From the cell containing the given text, extract its center point as (X, Y) coordinate. 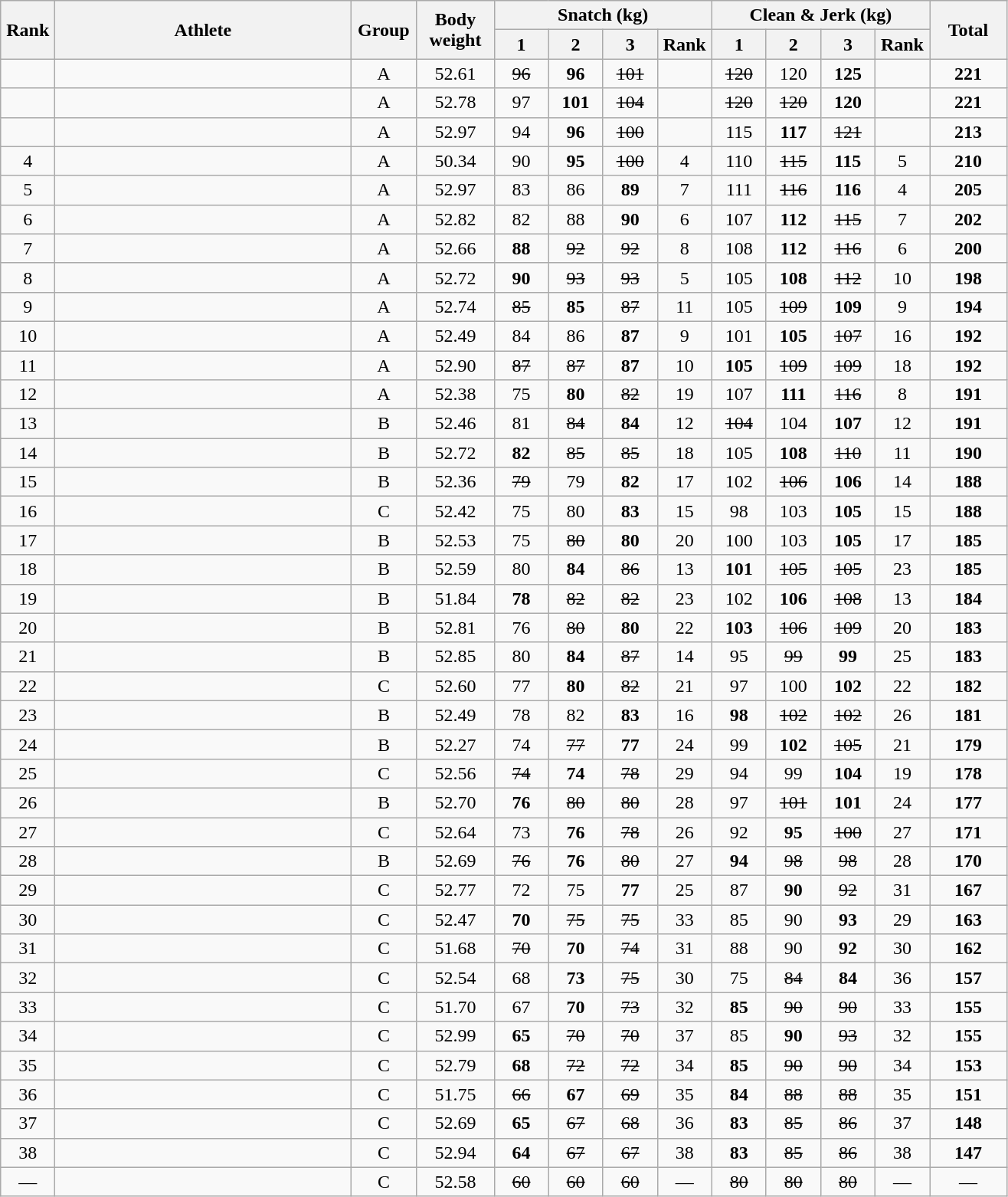
52.56 (455, 773)
200 (968, 248)
64 (521, 1153)
205 (968, 190)
52.74 (455, 307)
Group (384, 30)
52.78 (455, 103)
179 (968, 744)
148 (968, 1123)
81 (521, 424)
177 (968, 802)
52.66 (455, 248)
89 (630, 190)
52.61 (455, 74)
181 (968, 715)
52.82 (455, 219)
190 (968, 453)
178 (968, 773)
Snatch (kg) (603, 15)
182 (968, 686)
125 (847, 74)
Clean & Jerk (kg) (820, 15)
52.85 (455, 657)
52.99 (455, 1036)
52.42 (455, 511)
Athlete (203, 30)
52.64 (455, 831)
194 (968, 307)
Body weight (455, 30)
151 (968, 1094)
52.94 (455, 1153)
52.90 (455, 366)
Total (968, 30)
162 (968, 949)
52.81 (455, 628)
167 (968, 890)
157 (968, 978)
51.70 (455, 1007)
52.46 (455, 424)
52.54 (455, 978)
51.68 (455, 949)
52.53 (455, 540)
51.75 (455, 1094)
210 (968, 161)
213 (968, 132)
52.47 (455, 920)
52.36 (455, 482)
52.60 (455, 686)
52.59 (455, 569)
121 (847, 132)
202 (968, 219)
52.58 (455, 1182)
51.84 (455, 598)
184 (968, 598)
153 (968, 1065)
52.70 (455, 802)
66 (521, 1094)
69 (630, 1094)
52.27 (455, 744)
52.38 (455, 395)
170 (968, 861)
52.77 (455, 890)
198 (968, 277)
171 (968, 831)
50.34 (455, 161)
163 (968, 920)
147 (968, 1153)
52.79 (455, 1065)
117 (794, 132)
